Return the (X, Y) coordinate for the center point of the cell that contains the specified text.  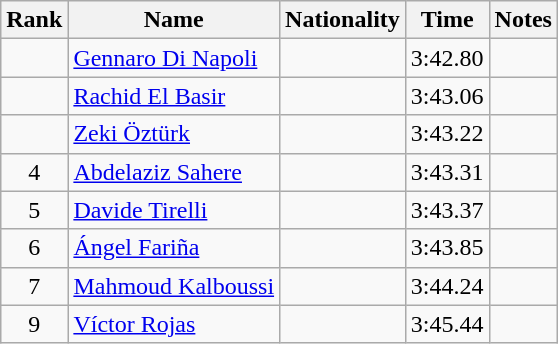
3:43.22 (447, 134)
3:43.06 (447, 96)
Notes (523, 20)
9 (34, 324)
7 (34, 286)
3:43.37 (447, 210)
3:45.44 (447, 324)
Rachid El Basir (174, 96)
4 (34, 172)
Zeki Öztürk (174, 134)
5 (34, 210)
Davide Tirelli (174, 210)
Time (447, 20)
6 (34, 248)
Name (174, 20)
Ángel Fariña (174, 248)
Abdelaziz Sahere (174, 172)
Rank (34, 20)
Nationality (343, 20)
3:43.85 (447, 248)
Víctor Rojas (174, 324)
3:44.24 (447, 286)
Gennaro Di Napoli (174, 58)
3:42.80 (447, 58)
3:43.31 (447, 172)
Mahmoud Kalboussi (174, 286)
